From the cell containing the given text, extract its center point as [X, Y] coordinate. 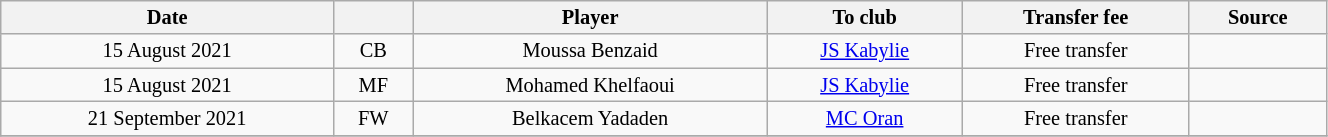
CB [374, 51]
MC Oran [864, 118]
Belkacem Yadaden [590, 118]
Player [590, 17]
Transfer fee [1076, 17]
Mohamed Khelfaoui [590, 85]
21 September 2021 [168, 118]
To club [864, 17]
FW [374, 118]
Source [1258, 17]
MF [374, 85]
Moussa Benzaid [590, 51]
Date [168, 17]
